From the cell containing the given text, extract its center point as (X, Y) coordinate. 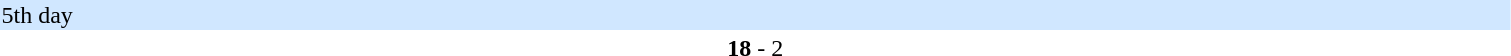
5th day (756, 15)
